Detect which cell encompasses the target text, then output its [x, y] center coordinate. 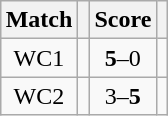
Score [123, 20]
WC1 [39, 58]
WC2 [39, 96]
Match [39, 20]
5–0 [123, 58]
3–5 [123, 96]
